Scan for the cell matching the given text and deliver its (x, y) coordinate at center. 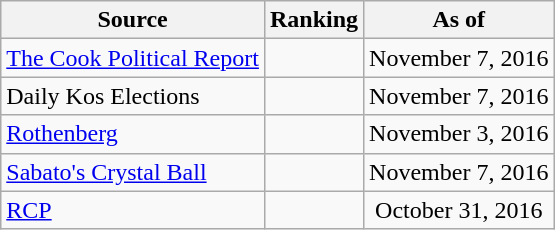
Ranking (314, 20)
Sabato's Crystal Ball (133, 172)
Daily Kos Elections (133, 96)
October 31, 2016 (459, 210)
November 3, 2016 (459, 134)
As of (459, 20)
Source (133, 20)
Rothenberg (133, 134)
The Cook Political Report (133, 58)
RCP (133, 210)
